Search for the cell housing the specified text and yield its [X, Y] center coordinate. 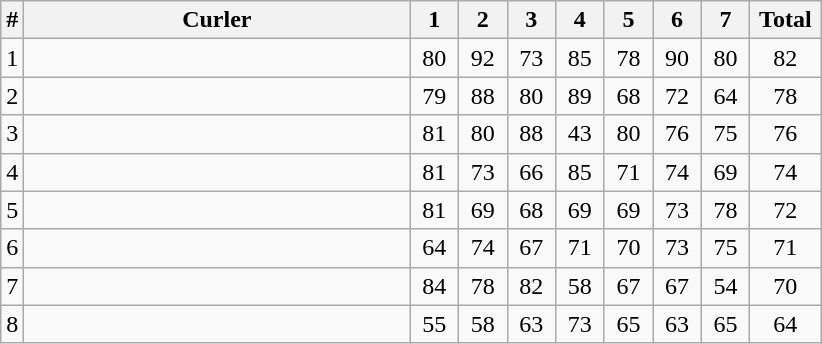
92 [482, 58]
66 [532, 172]
84 [434, 286]
55 [434, 324]
54 [726, 286]
43 [580, 134]
90 [678, 58]
Total [786, 20]
Curler [217, 20]
79 [434, 96]
8 [12, 324]
# [12, 20]
89 [580, 96]
